Pinpoint the cell where the given text exists, returning its [x, y] midpoint coordinate. 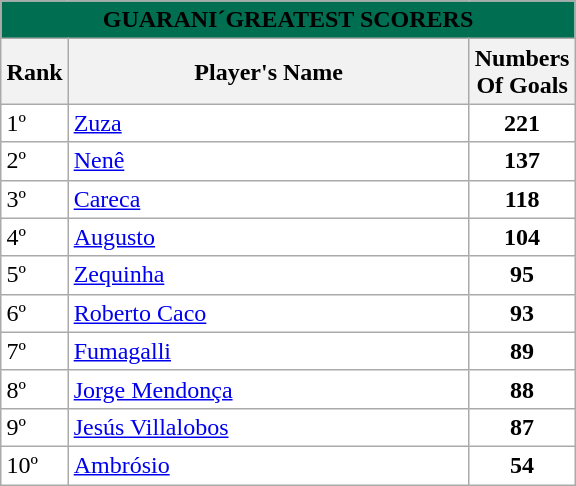
Rank [34, 72]
Zequinha [268, 275]
54 [522, 465]
88 [522, 389]
5º [34, 275]
Roberto Caco [268, 313]
7º [34, 351]
1º [34, 123]
8º [34, 389]
Fumagalli [268, 351]
221 [522, 123]
Jorge Mendonça [268, 389]
Ambrósio [268, 465]
93 [522, 313]
137 [522, 161]
Numbers Of Goals [522, 72]
118 [522, 199]
10º [34, 465]
Player's Name [268, 72]
9º [34, 427]
6º [34, 313]
GUARANI´GREATEST SCORERS [288, 20]
Nenê [268, 161]
4º [34, 237]
Augusto [268, 237]
87 [522, 427]
2º [34, 161]
Zuza [268, 123]
3º [34, 199]
95 [522, 275]
Jesús Villalobos [268, 427]
Careca [268, 199]
104 [522, 237]
89 [522, 351]
